Pinpoint the cell where the given text exists, returning its (x, y) midpoint coordinate. 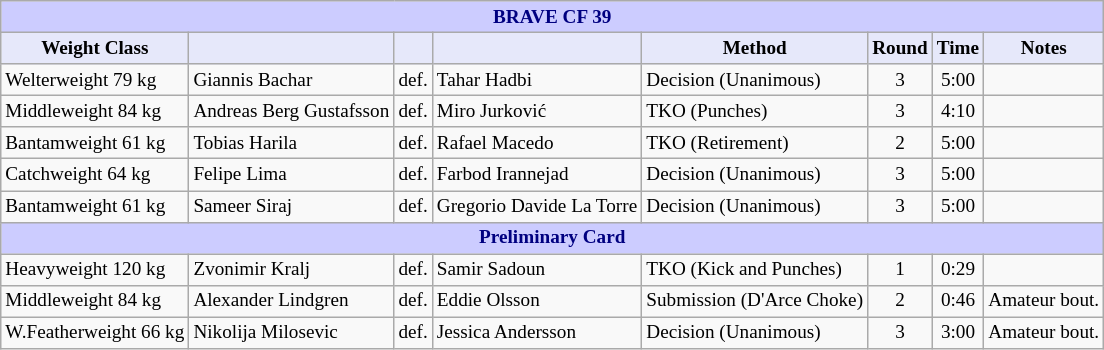
Farbod Irannejad (536, 175)
0:29 (958, 270)
Weight Class (95, 48)
Gregorio Davide La Torre (536, 206)
Notes (1044, 48)
Nikolija Milosevic (292, 333)
Preliminary Card (552, 238)
Round (900, 48)
Sameer Siraj (292, 206)
BRAVE CF 39 (552, 17)
Giannis Bachar (292, 80)
Catchweight 64 kg (95, 175)
3:00 (958, 333)
W.Featherweight 66 kg (95, 333)
Andreas Berg Gustafsson (292, 111)
Rafael Macedo (536, 143)
Heavyweight 120 kg (95, 270)
Welterweight 79 kg (95, 80)
TKO (Punches) (755, 111)
Jessica Andersson (536, 333)
Submission (D'Arce Choke) (755, 301)
Felipe Lima (292, 175)
Time (958, 48)
Zvonimir Kralj (292, 270)
Tobias Harila (292, 143)
Eddie Olsson (536, 301)
1 (900, 270)
Alexander Lindgren (292, 301)
TKO (Kick and Punches) (755, 270)
0:46 (958, 301)
Miro Jurković (536, 111)
Tahar Hadbi (536, 80)
Method (755, 48)
TKO (Retirement) (755, 143)
Samir Sadoun (536, 270)
4:10 (958, 111)
